Search for the cell housing the specified text and yield its (x, y) center coordinate. 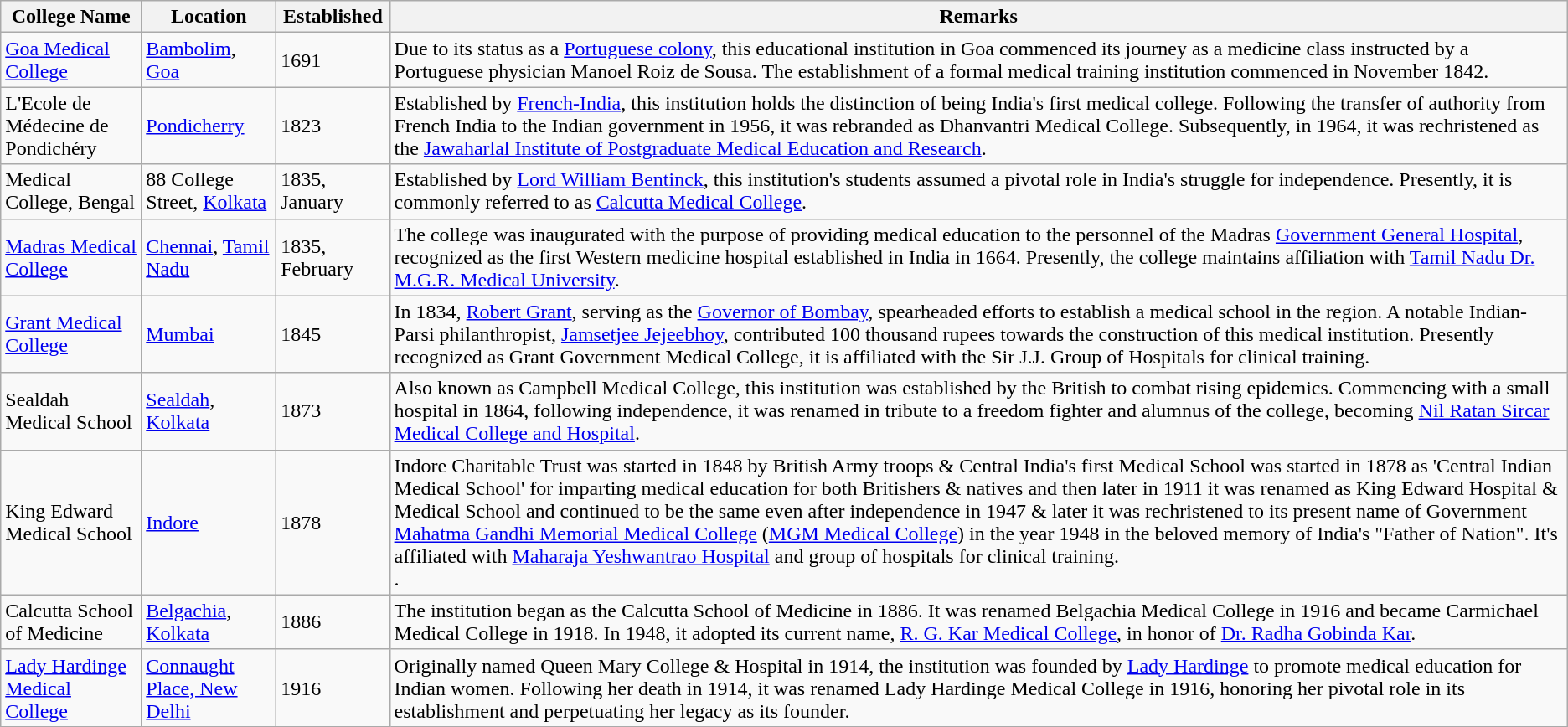
Pondicherry (209, 126)
Belgachia, Kolkata (209, 621)
Remarks (978, 17)
Sealdah Medical School (71, 411)
Lady Hardinge Medical College (71, 688)
Established (333, 17)
L'Ecole de Médecine de Pondichéry (71, 126)
Grant Medical College (71, 334)
Location (209, 17)
Sealdah, Kolkata (209, 411)
1835, January (333, 191)
Mumbai (209, 334)
1835, February (333, 257)
Madras Medical College (71, 257)
Goa Medical College (71, 60)
88 College Street, Kolkata (209, 191)
Calcutta School of Medicine (71, 621)
1873 (333, 411)
1845 (333, 334)
Connaught Place, New Delhi (209, 688)
Bambolim, Goa (209, 60)
Chennai, Tamil Nadu (209, 257)
Indore (209, 523)
King Edward Medical School (71, 523)
1691 (333, 60)
1916 (333, 688)
Medical College, Bengal (71, 191)
College Name (71, 17)
1886 (333, 621)
1878 (333, 523)
1823 (333, 126)
